Detect which cell encompasses the target text, then output its (x, y) center coordinate. 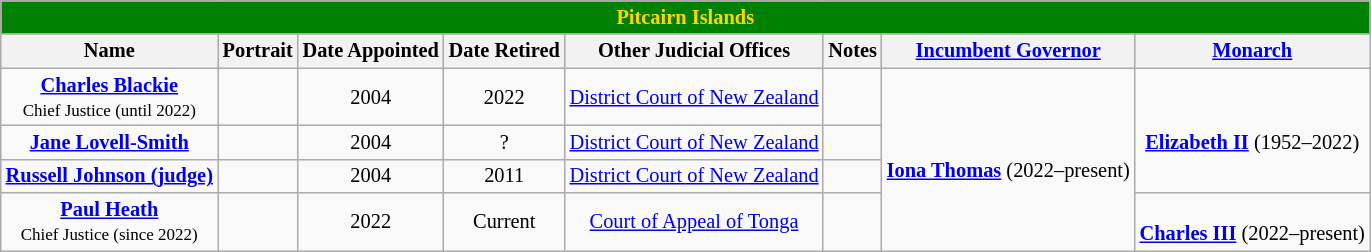
2011 (504, 176)
Date Appointed (371, 51)
Pitcairn Islands (686, 17)
Iona Thomas (2022–present) (1008, 160)
Current (504, 222)
Charles BlackieChief Justice (until 2022) (110, 97)
Charles III (2022–present) (1252, 222)
Monarch (1252, 51)
Court of Appeal of Tonga (694, 222)
Incumbent Governor (1008, 51)
Jane Lovell-Smith (110, 142)
Russell Johnson (judge) (110, 176)
Name (110, 51)
Date Retired (504, 51)
Portrait (258, 51)
Elizabeth II (1952–2022) (1252, 130)
? (504, 142)
Notes (852, 51)
Other Judicial Offices (694, 51)
Paul HeathChief Justice (since 2022) (110, 222)
